Provide the [X, Y] coordinate of the cell's center where the given text is located.  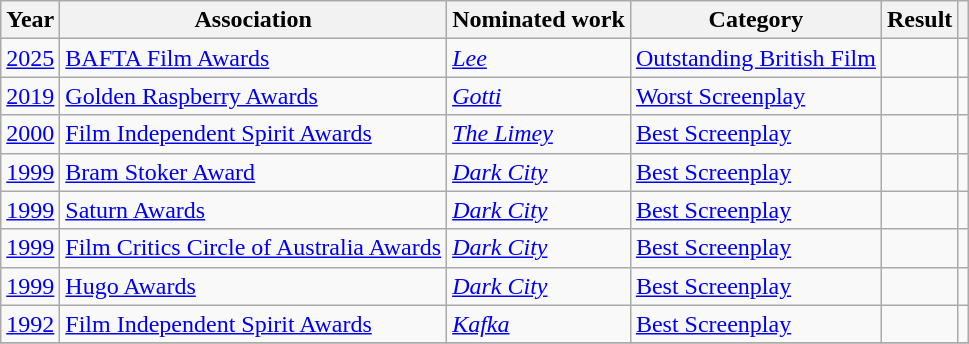
Saturn Awards [254, 210]
Category [756, 20]
Result [919, 20]
Outstanding British Film [756, 58]
Association [254, 20]
2000 [30, 134]
BAFTA Film Awards [254, 58]
Gotti [539, 96]
Year [30, 20]
2019 [30, 96]
Lee [539, 58]
Nominated work [539, 20]
The Limey [539, 134]
Film Critics Circle of Australia Awards [254, 248]
Kafka [539, 324]
Bram Stoker Award [254, 172]
2025 [30, 58]
Golden Raspberry Awards [254, 96]
Worst Screenplay [756, 96]
Hugo Awards [254, 286]
1992 [30, 324]
